Determine the (x, y) coordinate at the center of the cell enclosing the given text.  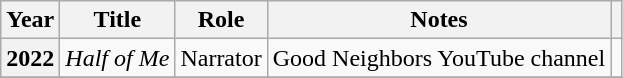
Year (30, 20)
Role (221, 20)
Good Neighbors YouTube channel (439, 58)
Title (118, 20)
Narrator (221, 58)
Half of Me (118, 58)
2022 (30, 58)
Notes (439, 20)
